From the cell containing the given text, extract its center point as [x, y] coordinate. 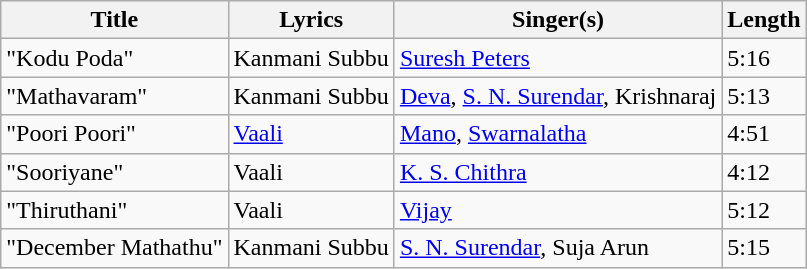
5:12 [764, 210]
Vijay [558, 210]
Deva, S. N. Surendar, Krishnaraj [558, 96]
"Thiruthani" [114, 210]
"Kodu Poda" [114, 58]
Suresh Peters [558, 58]
Mano, Swarnalatha [558, 134]
"Mathavaram" [114, 96]
5:15 [764, 248]
S. N. Surendar, Suja Arun [558, 248]
K. S. Chithra [558, 172]
"December Mathathu" [114, 248]
4:51 [764, 134]
4:12 [764, 172]
Length [764, 20]
5:13 [764, 96]
5:16 [764, 58]
"Sooriyane" [114, 172]
Lyrics [311, 20]
Title [114, 20]
Singer(s) [558, 20]
"Poori Poori" [114, 134]
